Capture the cell that displays the provided text and extract its [X, Y] central coordinate. 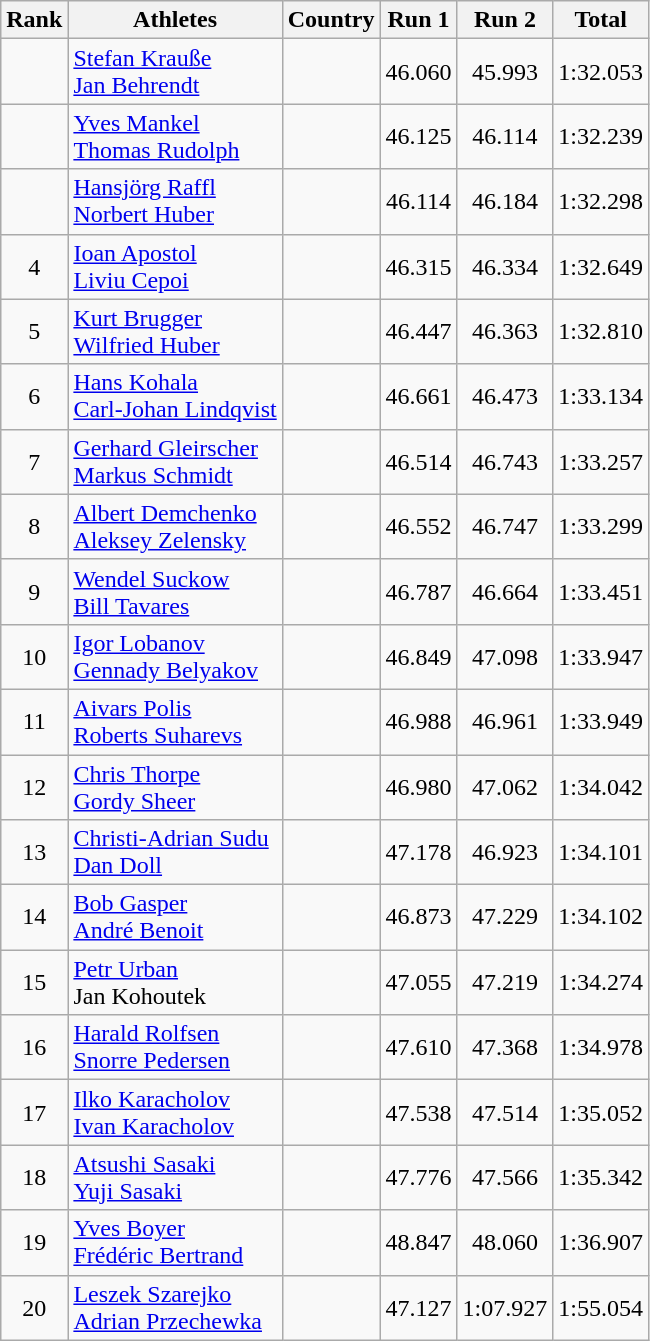
47.776 [418, 1178]
1:32.810 [601, 332]
47.514 [505, 1112]
1:33.451 [601, 592]
1:33.134 [601, 396]
1:34.978 [601, 1048]
Petr Urban Jan Kohoutek [175, 982]
Yves Mankel Thomas Rudolph [175, 136]
48.847 [418, 1242]
Run 2 [505, 20]
47.229 [505, 918]
Rank [34, 20]
1:34.274 [601, 982]
47.178 [418, 852]
46.447 [418, 332]
14 [34, 918]
Kurt Brugger Wilfried Huber [175, 332]
46.787 [418, 592]
Wendel Suckow Bill Tavares [175, 592]
1:33.299 [601, 526]
Hansjörg Raffl Norbert Huber [175, 202]
46.125 [418, 136]
8 [34, 526]
Stefan Krauße Jan Behrendt [175, 72]
46.363 [505, 332]
46.923 [505, 852]
12 [34, 786]
46.060 [418, 72]
46.743 [505, 462]
46.988 [418, 722]
1:34.042 [601, 786]
1:33.947 [601, 656]
20 [34, 1308]
Hans Kohala Carl-Johan Lindqvist [175, 396]
13 [34, 852]
15 [34, 982]
Gerhard Gleirscher Markus Schmidt [175, 462]
Atsushi Sasaki Yuji Sasaki [175, 1178]
1:33.949 [601, 722]
1:34.102 [601, 918]
Harald Rolfsen Snorre Pedersen [175, 1048]
10 [34, 656]
Aivars Polis Roberts Suharevs [175, 722]
46.849 [418, 656]
Ioan Apostol Liviu Cepoi [175, 266]
47.566 [505, 1178]
46.980 [418, 786]
6 [34, 396]
4 [34, 266]
Country [331, 20]
46.961 [505, 722]
7 [34, 462]
46.315 [418, 266]
46.873 [418, 918]
47.219 [505, 982]
18 [34, 1178]
9 [34, 592]
Albert Demchenko Aleksey Zelensky [175, 526]
19 [34, 1242]
Athletes [175, 20]
46.184 [505, 202]
46.552 [418, 526]
1:33.257 [601, 462]
47.055 [418, 982]
47.127 [418, 1308]
1:36.907 [601, 1242]
Christi-Adrian Sudu Dan Doll [175, 852]
46.661 [418, 396]
47.098 [505, 656]
Run 1 [418, 20]
16 [34, 1048]
1:55.054 [601, 1308]
1:07.927 [505, 1308]
Yves Boyer Frédéric Bertrand [175, 1242]
47.538 [418, 1112]
Ilko Karacholov Ivan Karacholov [175, 1112]
1:34.101 [601, 852]
1:32.053 [601, 72]
11 [34, 722]
17 [34, 1112]
Chris Thorpe Gordy Sheer [175, 786]
46.747 [505, 526]
48.060 [505, 1242]
Leszek Szarejko Adrian Przechewka [175, 1308]
46.514 [418, 462]
5 [34, 332]
1:35.342 [601, 1178]
1:32.298 [601, 202]
Igor Lobanov Gennady Belyakov [175, 656]
Total [601, 20]
1:32.239 [601, 136]
47.368 [505, 1048]
46.334 [505, 266]
1:32.649 [601, 266]
46.473 [505, 396]
47.062 [505, 786]
Bob Gasper André Benoit [175, 918]
46.664 [505, 592]
45.993 [505, 72]
47.610 [418, 1048]
1:35.052 [601, 1112]
